Search for the cell housing the specified text and yield its [x, y] center coordinate. 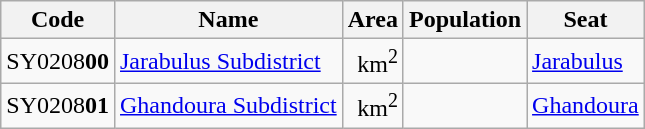
SY020801 [58, 106]
Name [228, 20]
Area [372, 20]
Ghandoura Subdistrict [228, 106]
Seat [586, 20]
Ghandoura [586, 106]
Jarabulus [586, 62]
Jarabulus Subdistrict [228, 62]
SY020800 [58, 62]
Population [464, 20]
Code [58, 20]
